Provide the [x, y] coordinate of the cell's center where the given text is located.  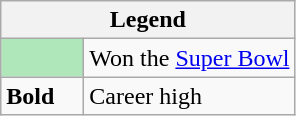
Career high [190, 96]
Won the Super Bowl [190, 58]
Bold [42, 96]
Legend [148, 20]
